Scan for the cell matching the given text and deliver its (x, y) coordinate at center. 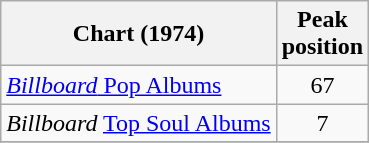
67 (322, 85)
Billboard Pop Albums (138, 85)
Billboard Top Soul Albums (138, 123)
Chart (1974) (138, 34)
7 (322, 123)
Peakposition (322, 34)
